Identify which cell holds the provided text, then report its [X, Y] central coordinate. 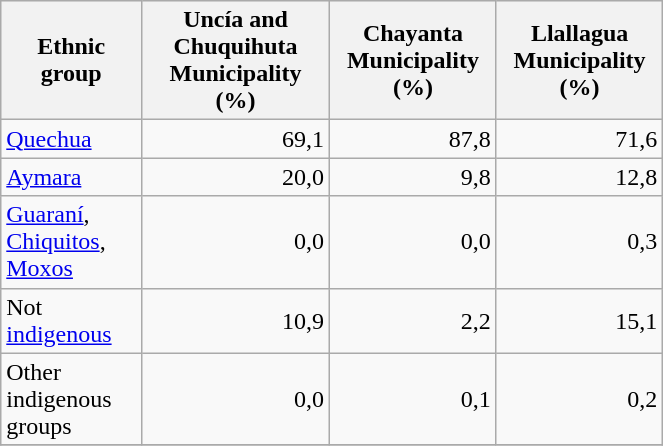
Not indigenous [72, 320]
Llallagua Municipality (%) [579, 60]
12,8 [579, 177]
10,9 [236, 320]
9,8 [412, 177]
Uncía and Chuquihuta Municipality (%) [236, 60]
Chayanta Municipality (%) [412, 60]
Aymara [72, 177]
2,2 [412, 320]
0,2 [579, 399]
15,1 [579, 320]
0,3 [579, 242]
69,1 [236, 139]
Other indigenous groups [72, 399]
Guaraní, Chiquitos, Moxos [72, 242]
71,6 [579, 139]
Ethnic group [72, 60]
20,0 [236, 177]
0,1 [412, 399]
87,8 [412, 139]
Quechua [72, 139]
